Identify which cell holds the provided text, then report its [X, Y] central coordinate. 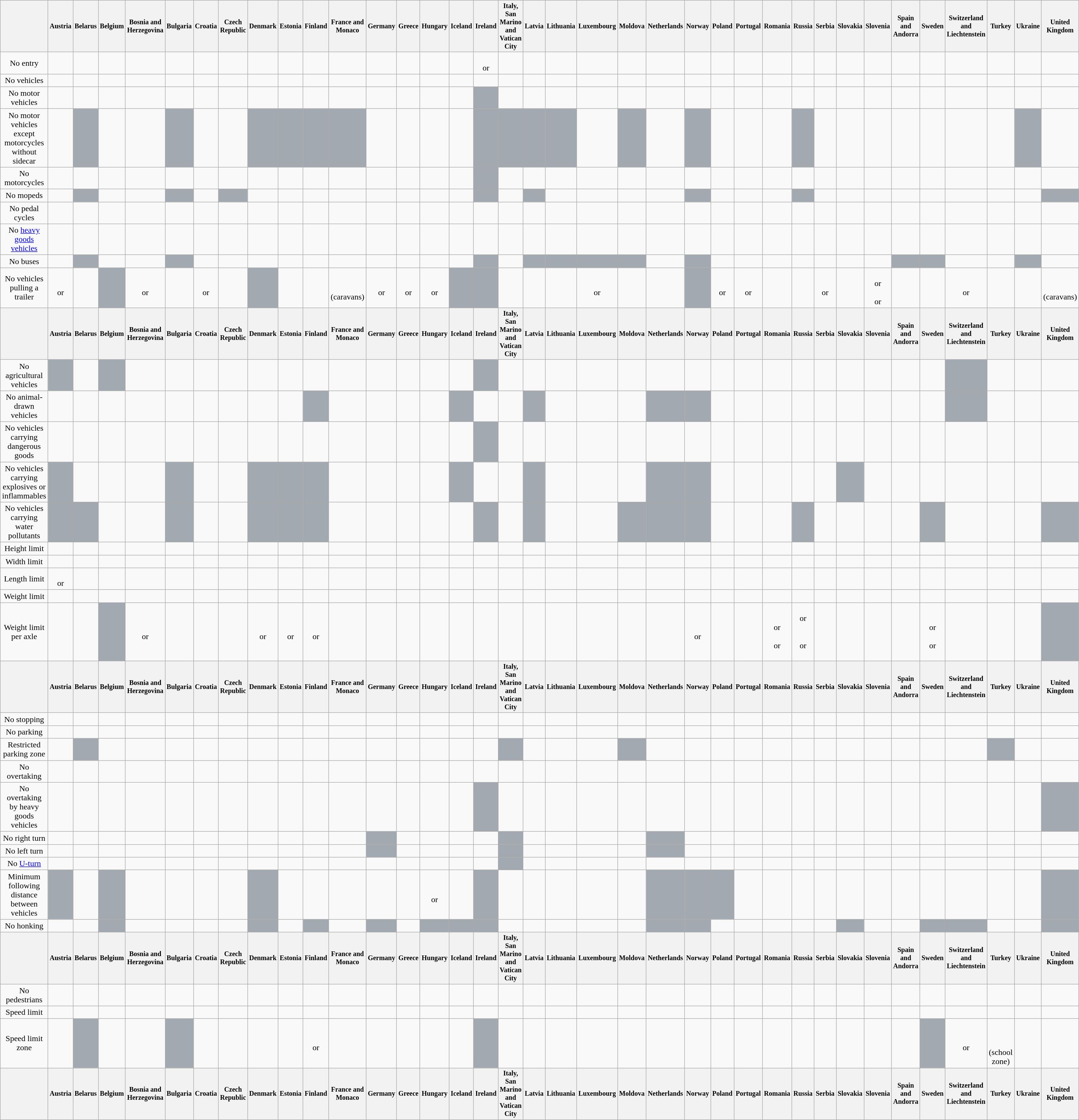
No vehicles [24, 80]
Restricted parking zone [24, 749]
Weight limit per axle [24, 632]
No pedal cycles [24, 213]
No heavy goods vehicles [24, 239]
No vehicles carrying dangerous goods [24, 442]
(school zone) [1001, 1043]
Minimum following distance between vehicles [24, 895]
Height limit [24, 549]
Speed limit zone [24, 1043]
No stopping [24, 719]
Weight limit [24, 596]
No agricultural vehicles [24, 375]
No motorcycles [24, 178]
No parking [24, 732]
No pedestrians [24, 995]
No honking [24, 926]
No entry [24, 63]
No mopeds [24, 196]
Width limit [24, 562]
No animal-drawn vehicles [24, 406]
No U-turn [24, 864]
No motor vehicles [24, 98]
No vehicles pulling a trailer [24, 288]
No overtaking by heavy goods vehicles [24, 807]
No vehicles carrying water pollutants [24, 522]
No buses [24, 261]
No vehicles carrying explosives or inflammables [24, 482]
Speed limit [24, 1012]
Length limit [24, 579]
No right turn [24, 838]
No left turn [24, 851]
No overtaking [24, 772]
No motor vehicles except motorcycles without sidecar [24, 138]
